Detect which cell encompasses the target text, then output its [x, y] center coordinate. 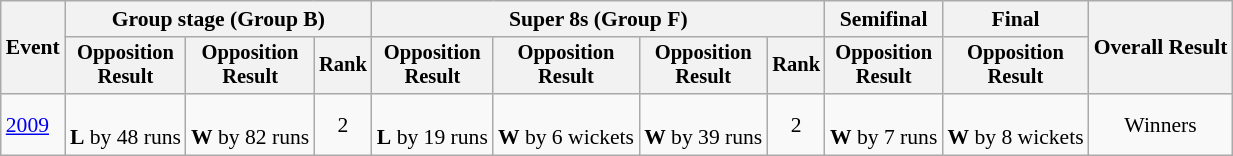
Final [1015, 19]
Semifinal [884, 19]
L by 19 runs [432, 124]
W by 8 wickets [1015, 124]
W by 7 runs [884, 124]
2009 [33, 124]
W by 6 wickets [566, 124]
Group stage (Group B) [218, 19]
Overall Result [1161, 48]
L by 48 runs [126, 124]
Event [33, 48]
W by 82 runs [250, 124]
Winners [1161, 124]
W by 39 runs [703, 124]
Super 8s (Group F) [598, 19]
